For the text-containing cell, return its midpoint in [X, Y] coordinate format. 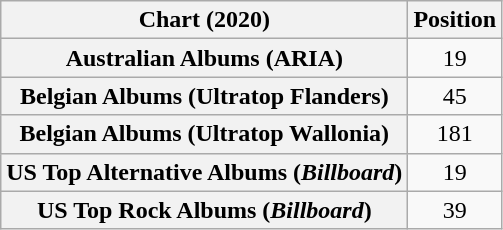
45 [455, 96]
Chart (2020) [204, 20]
39 [455, 210]
Belgian Albums (Ultratop Wallonia) [204, 134]
181 [455, 134]
US Top Alternative Albums (Billboard) [204, 172]
Belgian Albums (Ultratop Flanders) [204, 96]
US Top Rock Albums (Billboard) [204, 210]
Australian Albums (ARIA) [204, 58]
Position [455, 20]
